Output the (x, y) coordinate of the center of the cell containing the given text.  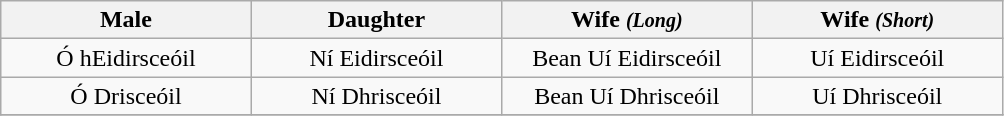
Daughter (376, 20)
Uí Dhrisceóil (877, 96)
Ó hEidirsceóil (126, 58)
Bean Uí Eidirsceóil (627, 58)
Male (126, 20)
Ní Dhrisceóil (376, 96)
Uí Eidirsceóil (877, 58)
Ó Drisceóil (126, 96)
Ní Eidirsceóil (376, 58)
Bean Uí Dhrisceóil (627, 96)
Wife (Long) (627, 20)
Wife (Short) (877, 20)
